Scan for the cell matching the given text and deliver its [X, Y] coordinate at center. 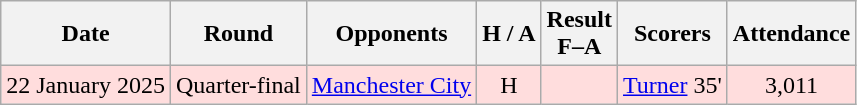
H / A [509, 34]
H [509, 85]
Quarter-final [238, 85]
22 January 2025 [86, 85]
ResultF–A [579, 34]
Opponents [391, 34]
Attendance [791, 34]
Turner 35' [672, 85]
Scorers [672, 34]
3,011 [791, 85]
Round [238, 34]
Manchester City [391, 85]
Date [86, 34]
